Scan for the cell matching the given text and deliver its [X, Y] coordinate at center. 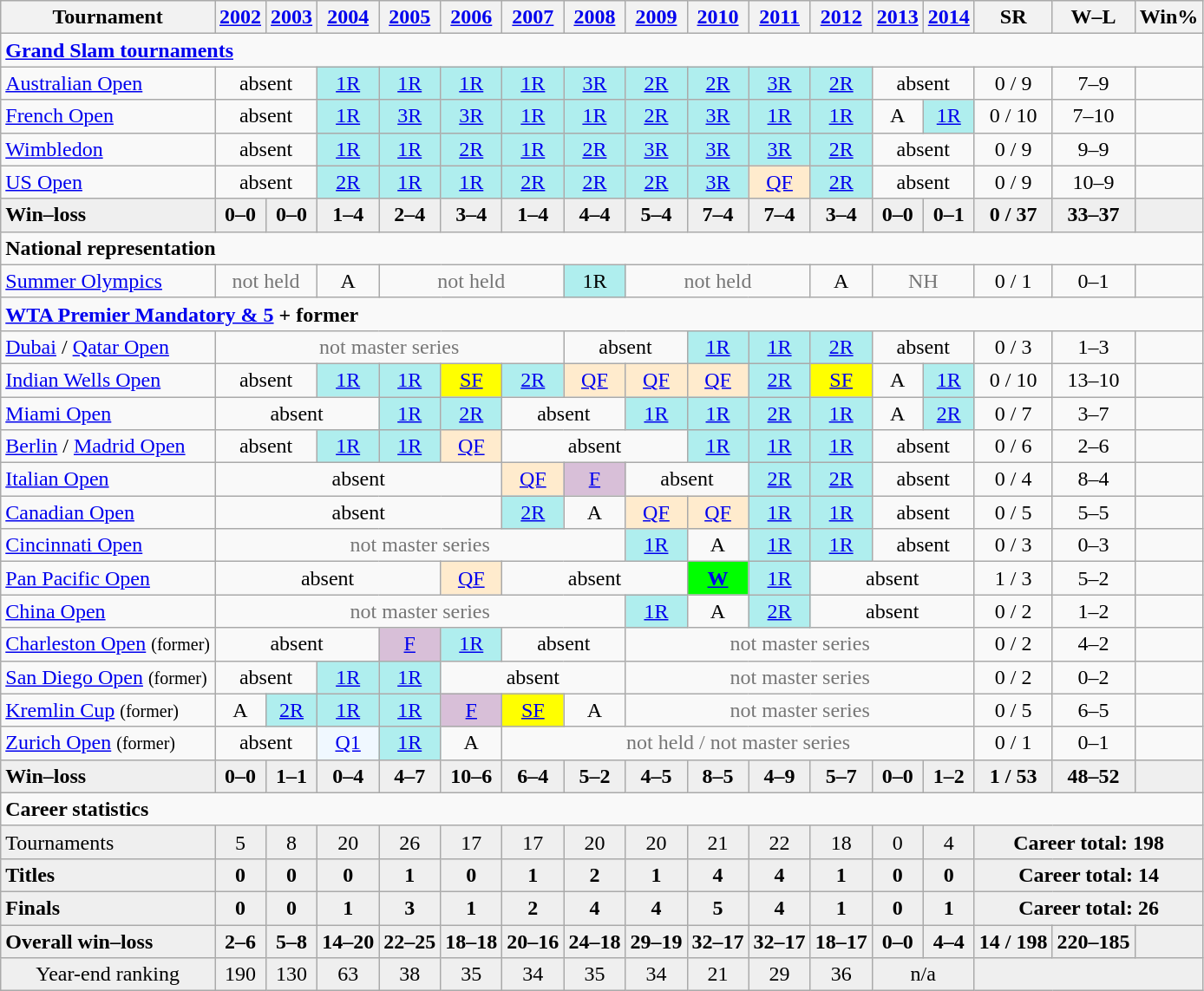
0–4 [349, 776]
0 / 4 [1013, 479]
Q1 [349, 743]
Dubai / Qatar Open [108, 347]
French Open [108, 116]
2003 [291, 17]
n/a [923, 975]
26 [409, 842]
29–19 [656, 941]
W–L [1093, 17]
4–7 [409, 776]
2007 [533, 17]
48–52 [1093, 776]
4–9 [779, 776]
2010 [718, 17]
Italian Open [108, 479]
8–4 [1093, 479]
Australian Open [108, 83]
5–8 [291, 941]
4–2 [1093, 644]
29 [779, 975]
Tournaments [108, 842]
5–4 [656, 215]
W [718, 578]
Career total: 26 [1088, 908]
Career total: 198 [1088, 842]
22 [779, 842]
4–5 [656, 776]
2005 [409, 17]
San Diego Open (former) [108, 677]
Cincinnati Open [108, 545]
2012 [841, 17]
1 / 53 [1013, 776]
18 [841, 842]
Zurich Open (former) [108, 743]
6–5 [1093, 710]
2008 [595, 17]
14–20 [349, 941]
Career statistics [602, 809]
2014 [949, 17]
0–3 [1093, 545]
Titles [108, 875]
China Open [108, 611]
18–18 [472, 941]
Win% [1169, 17]
9–9 [1093, 149]
33–37 [1093, 215]
1–3 [1093, 347]
63 [349, 975]
Career total: 14 [1088, 875]
1 / 3 [1013, 578]
7–10 [1093, 116]
Tournament [108, 17]
not held / not master series [738, 743]
10–6 [472, 776]
130 [291, 975]
Berlin / Madrid Open [108, 447]
Kremlin Cup (former) [108, 710]
National representation [602, 248]
220–185 [1093, 941]
US Open [108, 182]
Charleston Open (former) [108, 644]
36 [841, 975]
WTA Premier Mandatory & 5 + former [602, 314]
2011 [779, 17]
2006 [472, 17]
Finals [108, 908]
22–25 [409, 941]
3 [409, 908]
Canadian Open [108, 512]
190 [241, 975]
2002 [241, 17]
8 [291, 842]
Wimbledon [108, 149]
1–1 [291, 776]
14 / 198 [1013, 941]
24–18 [595, 941]
NH [923, 281]
Miami Open [108, 414]
Pan Pacific Open [108, 578]
8–5 [718, 776]
13–10 [1093, 380]
0 / 7 [1013, 414]
2–4 [409, 215]
20–16 [533, 941]
18–17 [841, 941]
5–5 [1093, 512]
3–7 [1093, 414]
0 / 37 [1013, 215]
38 [409, 975]
Overall win–loss [108, 941]
Year-end ranking [108, 975]
10–9 [1093, 182]
2004 [349, 17]
7–9 [1093, 83]
0–2 [1093, 677]
Summer Olympics [108, 281]
0 / 6 [1013, 447]
2013 [897, 17]
Indian Wells Open [108, 380]
SR [1013, 17]
Grand Slam tournaments [602, 50]
5–7 [841, 776]
2009 [656, 17]
6–4 [533, 776]
